Return [X, Y] of the center of cell containing provided text 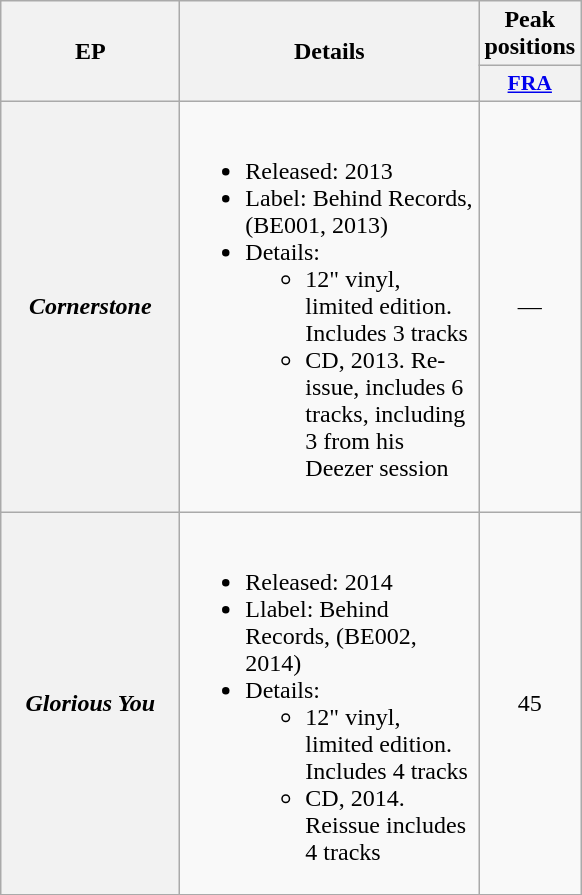
45 [530, 704]
FRA [530, 84]
Glorious You [90, 704]
Cornerstone [90, 306]
Peak positions [530, 34]
— [530, 306]
Released: 2014Llabel: Behind Records, (BE002, 2014)Details:12" vinyl, limited edition. Includes 4 tracksCD, 2014. Reissue includes 4 tracks [330, 704]
EP [90, 52]
Details [330, 52]
